Search for the cell housing the specified text and yield its (x, y) center coordinate. 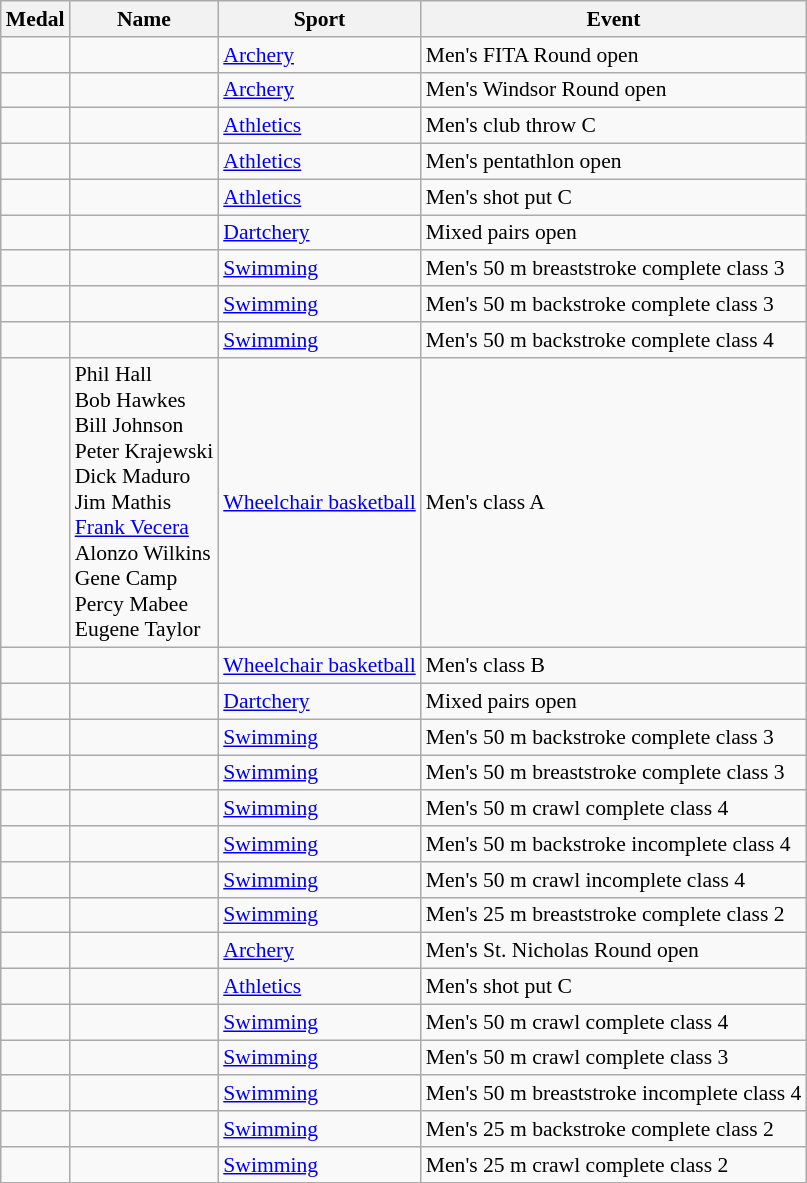
Men's Windsor Round open (614, 90)
Men's club throw C (614, 126)
Men's 50 m crawl incomplete class 4 (614, 880)
Men's 25 m breaststroke complete class 2 (614, 915)
Men's 50 m backstroke complete class 4 (614, 340)
Men's 25 m crawl complete class 2 (614, 1165)
Men's class B (614, 666)
Men's pentathlon open (614, 162)
Men's St. Nicholas Round open (614, 951)
Name (144, 19)
Event (614, 19)
Medal (36, 19)
Men's FITA Round open (614, 55)
Men's class A (614, 502)
Men's 50 m breaststroke incomplete class 4 (614, 1094)
Men's 50 m crawl complete class 3 (614, 1058)
Sport (320, 19)
Phil HallBob HawkesBill JohnsonPeter KrajewskiDick MaduroJim MathisFrank VeceraAlonzo WilkinsGene CampPercy MabeeEugene Taylor (144, 502)
Men's 50 m backstroke incomplete class 4 (614, 844)
Men's 25 m backstroke complete class 2 (614, 1129)
